Find where the given text appears and provide that cell's center as [x, y] coordinate. 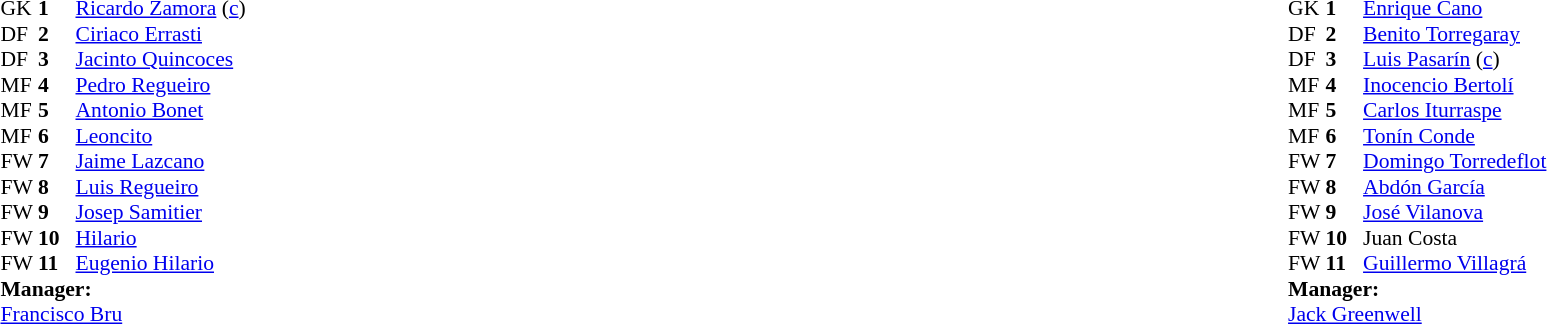
Abdón García [1454, 187]
Luis Pasarín (c) [1454, 59]
Jacinto Quincoces [161, 59]
Ciriaco Errasti [161, 34]
Inocencio Bertolí [1454, 85]
Eugenio Hilario [161, 263]
Hilario [161, 238]
Leoncito [161, 136]
Juan Costa [1454, 238]
Guillermo Villagrá [1454, 263]
Carlos Iturraspe [1454, 111]
Jaime Lazcano [161, 161]
Tonín Conde [1454, 136]
Josep Samitier [161, 213]
Pedro Regueiro [161, 85]
Antonio Bonet [161, 111]
Domingo Torredeflot [1454, 161]
Luis Regueiro [161, 187]
Benito Torregaray [1454, 34]
José Vilanova [1454, 213]
